Determine the [X, Y] coordinate at the center of the cell enclosing the given text.  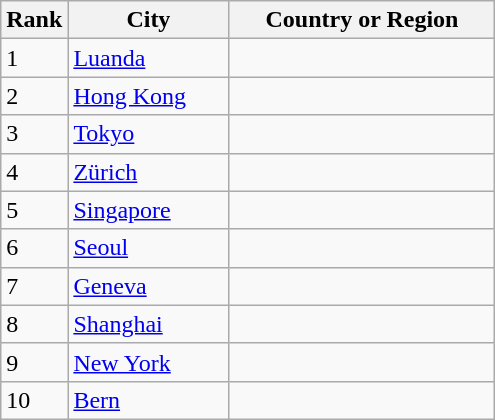
Luanda [148, 58]
3 [34, 134]
Bern [148, 400]
Singapore [148, 210]
Rank [34, 20]
City [148, 20]
Geneva [148, 286]
Country or Region [362, 20]
Zürich [148, 172]
6 [34, 248]
Seoul [148, 248]
New York [148, 362]
Shanghai [148, 324]
4 [34, 172]
7 [34, 286]
10 [34, 400]
1 [34, 58]
2 [34, 96]
Tokyo [148, 134]
9 [34, 362]
Hong Kong [148, 96]
8 [34, 324]
5 [34, 210]
